Return [X, Y] of the center of cell containing provided text 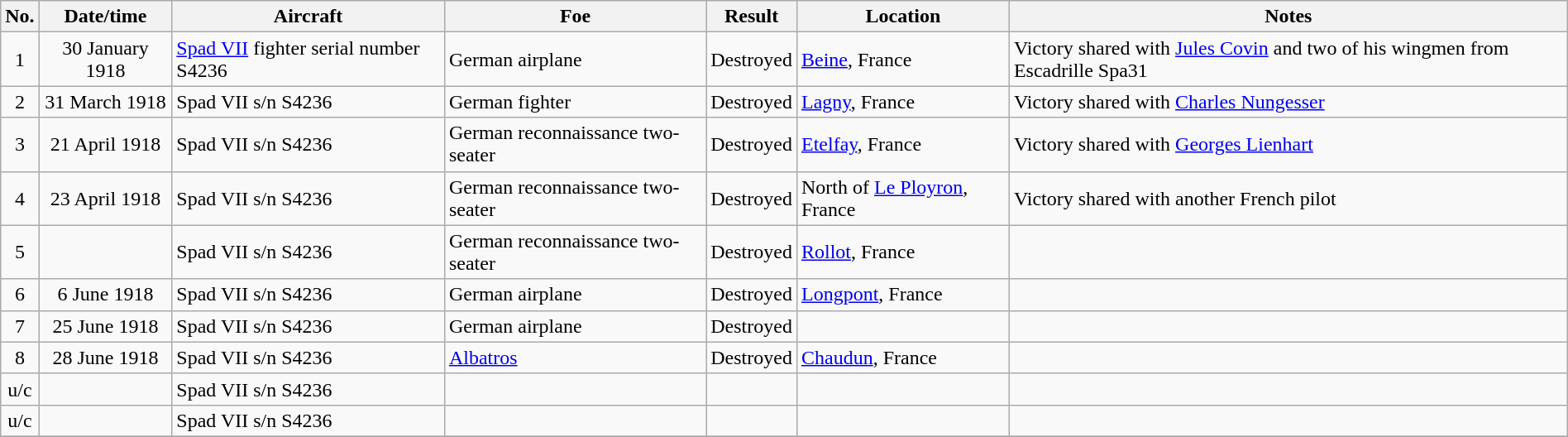
Longpont, France [903, 295]
21 April 1918 [106, 144]
Notes [1288, 17]
German fighter [575, 102]
Victory shared with Jules Covin and two of his wingmen from Escadrille Spa31 [1288, 60]
Foe [575, 17]
5 [20, 252]
Aircraft [308, 17]
6 [20, 295]
Spad VII fighter serial number S4236 [308, 60]
23 April 1918 [106, 199]
3 [20, 144]
Chaudun, France [903, 358]
28 June 1918 [106, 358]
Victory shared with Charles Nungesser [1288, 102]
Rollot, France [903, 252]
Location [903, 17]
4 [20, 199]
Etelfay, France [903, 144]
Lagny, France [903, 102]
31 March 1918 [106, 102]
Albatros [575, 358]
8 [20, 358]
1 [20, 60]
30 January 1918 [106, 60]
Date/time [106, 17]
7 [20, 326]
2 [20, 102]
No. [20, 17]
Result [752, 17]
North of Le Ployron, France [903, 199]
Beine, France [903, 60]
Victory shared with Georges Lienhart [1288, 144]
6 June 1918 [106, 295]
Victory shared with another French pilot [1288, 199]
25 June 1918 [106, 326]
